Search for the cell housing the specified text and yield its (X, Y) center coordinate. 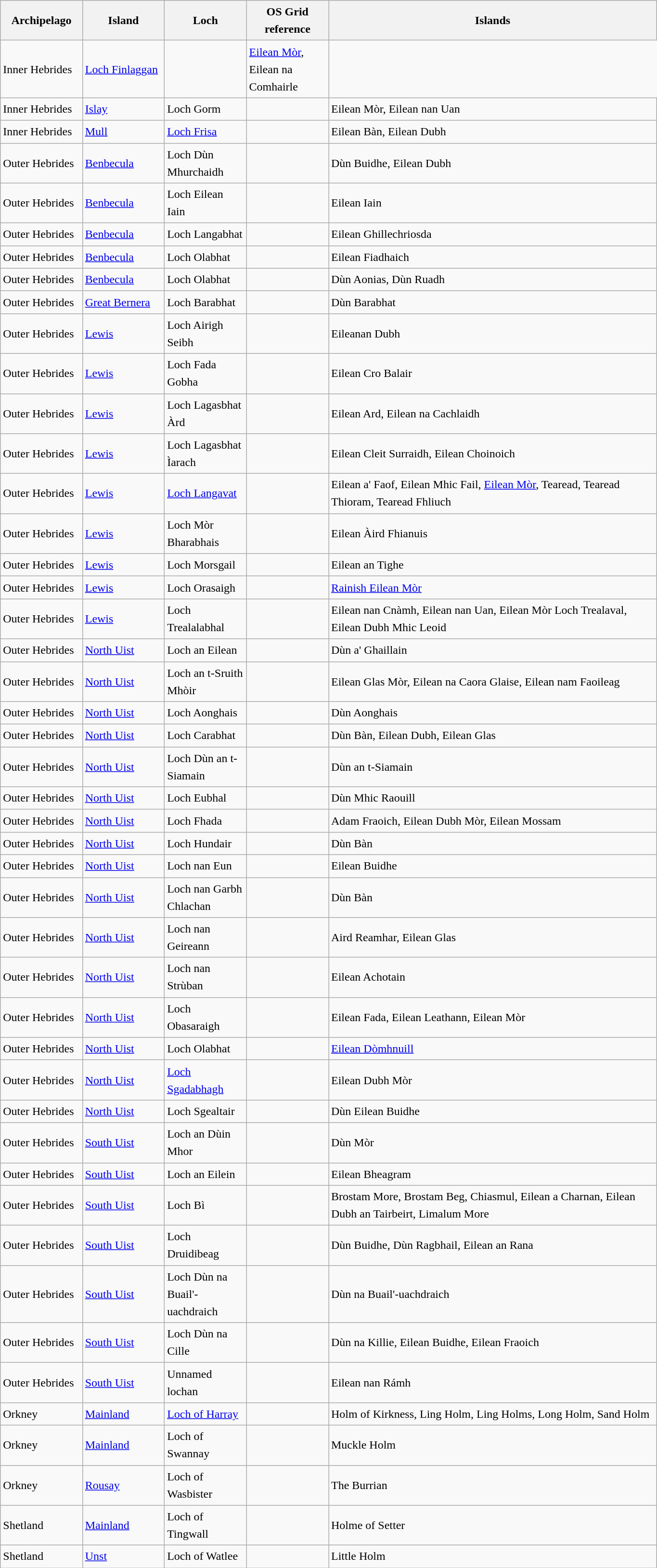
Rousay (123, 1486)
Loch of Tingwall (206, 1525)
Loch Langabhat (206, 234)
Loch Dùn na Buail'-uachdraich (206, 1294)
Eilean Bàn, Eilean Dubh (492, 132)
Unnamed lochan (206, 1383)
Loch nan Geireann (206, 938)
Eilean Buidhe (492, 866)
Eilean Iain (492, 203)
Dùn an t-Siamain (492, 766)
Eileanan Dubh (492, 333)
Loch Fhada (206, 820)
The Burrian (492, 1486)
Loch Morsgail (206, 565)
Dùn Bàn, Eilean Dubh, Eilean Glas (492, 736)
Loch Hundair (206, 843)
Mull (123, 132)
Eilean Cro Balair (492, 374)
Eilean Ard, Eilean na Cachlaidh (492, 414)
Loch of Wasbister (206, 1486)
Loch Aonghais (206, 713)
Loch Orasaigh (206, 587)
Eilean Cleit Surraidh, Eilean Choinoich (492, 454)
Island (123, 20)
Loch Langavat (206, 494)
Loch Barabhat (206, 302)
Loch Lagasbhat Àrd (206, 414)
Loch an Eilein (206, 1174)
Eilean Dòmhnuill (492, 1049)
Loch Fada Gobha (206, 374)
Loch Eilean Iain (206, 203)
Loch Bì (206, 1205)
Dùn Eilean Buidhe (492, 1111)
Eilean Achotain (492, 977)
Loch Trealalabhal (206, 619)
Loch Sgadabhagh (206, 1080)
Islands (492, 20)
Holm of Kirkness, Ling Holm, Ling Holms, Long Holm, Sand Holm (492, 1413)
Eilean Fada, Eilean Leathann, Eilean Mòr (492, 1018)
Loch of Harray (206, 1413)
Loch nan Eun (206, 866)
Loch Frisa (206, 132)
Loch Gorm (206, 109)
OS Grid reference (287, 20)
Eilean a' Faof, Eilean Mhic Fail, Eilean Mòr, Tearead, Tearead Thioram, Tearead Fhliuch (492, 494)
Eilean Bheagram (492, 1174)
Loch Finlaggan (123, 69)
Eilean an Tighe (492, 565)
Loch Dùn an t-Siamain (206, 766)
Loch of Swannay (206, 1445)
Dùn na Killie, Eilean Buidhe, Eilean Fraoich (492, 1342)
Loch nan Garbh Chlachan (206, 897)
Loch Obasaraigh (206, 1018)
Loch an t-Sruith Mhòir (206, 682)
Dùn Aonghais (492, 713)
Muckle Holm (492, 1445)
Loch Sgealtair (206, 1111)
Loch Eubhal (206, 798)
Loch of Watlee (206, 1557)
Loch (206, 20)
Dùn Buidhe, Eilean Dubh (492, 163)
Islay (123, 109)
Rainish Eilean Mòr (492, 587)
Eilean nan Rámh (492, 1383)
Brostam More, Brostam Beg, Chiasmul, Eilean a Charnan, Eilean Dubh an Tairbeirt, Limalum More (492, 1205)
Great Bernera (123, 302)
Eilean Ghillechriosda (492, 234)
Dùn Mòr (492, 1143)
Loch nan Strùban (206, 977)
Eilean Mòr, Eilean nan Uan (492, 109)
Loch Dùn na Cille (206, 1342)
Dùn Mhic Raouill (492, 798)
Loch Airigh Seibh (206, 333)
Loch Mòr Bharabhais (206, 533)
Eilean Fiadhaich (492, 257)
Holme of Setter (492, 1525)
Loch an Eilean (206, 650)
Aird Reamhar, Eilean Glas (492, 938)
Little Holm (492, 1557)
Eilean Àird Fhianuis (492, 533)
Dùn Aonias, Dùn Ruadh (492, 279)
Adam Fraoich, Eilean Dubh Mòr, Eilean Mossam (492, 820)
Eilean Glas Mòr, Eilean na Caora Glaise, Eilean nam Faoileag (492, 682)
Loch Carabhat (206, 736)
Dùn a' Ghaillain (492, 650)
Loch Druidibeag (206, 1245)
Unst (123, 1557)
Loch an Dùin Mhor (206, 1143)
Dùn Barabhat (492, 302)
Eilean Dubh Mòr (492, 1080)
Archipelago (41, 20)
Loch Lagasbhat Ìarach (206, 454)
Dùn na Buail'-uachdraich (492, 1294)
Eilean Mòr, Eilean na Comhairle (287, 69)
Dùn Buidhe, Dùn Ragbhail, Eilean an Rana (492, 1245)
Eilean nan Cnàmh, Eilean nan Uan, Eilean Mòr Loch Trealaval, Eilean Dubh Mhic Leoid (492, 619)
Loch Dùn Mhurchaidh (206, 163)
